Detect which cell encompasses the target text, then output its (X, Y) center coordinate. 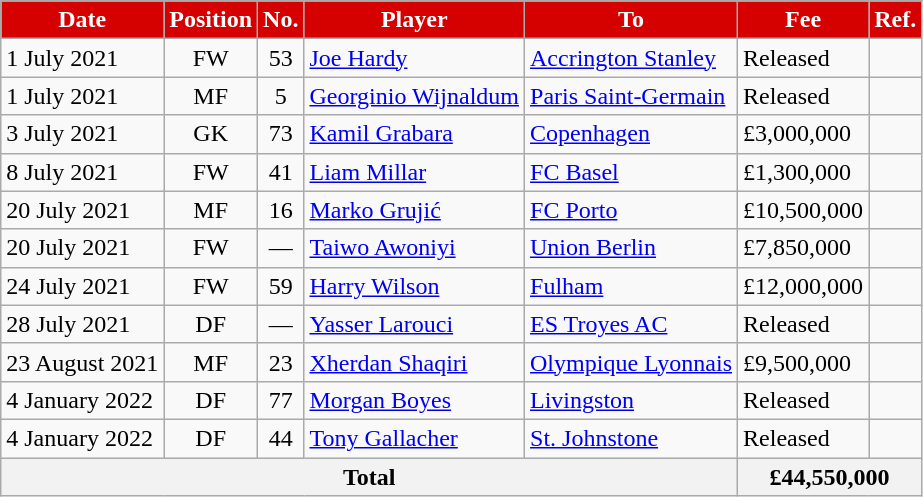
Georginio Wijnaldum (414, 96)
Accrington Stanley (632, 58)
Marko Grujić (414, 210)
Paris Saint-Germain (632, 96)
Total (370, 477)
Olympique Lyonnais (632, 362)
Fee (804, 20)
Tony Gallacher (414, 438)
53 (281, 58)
Kamil Grabara (414, 134)
Morgan Boyes (414, 400)
3 July 2021 (82, 134)
5 (281, 96)
41 (281, 172)
59 (281, 286)
Ref. (896, 20)
£7,850,000 (804, 248)
£3,000,000 (804, 134)
23 (281, 362)
23 August 2021 (82, 362)
St. Johnstone (632, 438)
16 (281, 210)
No. (281, 20)
To (632, 20)
77 (281, 400)
Copenhagen (632, 134)
GK (211, 134)
£1,300,000 (804, 172)
Fulham (632, 286)
£9,500,000 (804, 362)
Date (82, 20)
Xherdan Shaqiri (414, 362)
24 July 2021 (82, 286)
FC Porto (632, 210)
£10,500,000 (804, 210)
Harry Wilson (414, 286)
£12,000,000 (804, 286)
Taiwo Awoniyi (414, 248)
73 (281, 134)
£44,550,000 (830, 477)
28 July 2021 (82, 324)
44 (281, 438)
Player (414, 20)
Joe Hardy (414, 58)
ES Troyes AC (632, 324)
8 July 2021 (82, 172)
Livingston (632, 400)
Yasser Larouci (414, 324)
Position (211, 20)
Union Berlin (632, 248)
Liam Millar (414, 172)
FC Basel (632, 172)
